Scan for the cell matching the given text and deliver its [X, Y] coordinate at center. 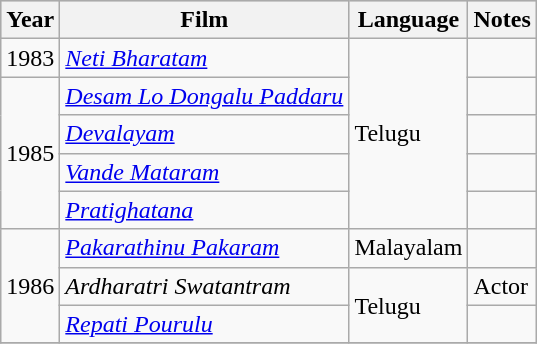
Notes [502, 20]
Language [408, 20]
Desam Lo Dongalu Paddaru [204, 96]
1985 [30, 153]
Year [30, 20]
1983 [30, 58]
1986 [30, 286]
Ardharatri Swatantram [204, 286]
Repati Pourulu [204, 324]
Actor [502, 286]
Neti Bharatam [204, 58]
Pratighatana [204, 210]
Film [204, 20]
Vande Mataram [204, 172]
Pakarathinu Pakaram [204, 248]
Malayalam [408, 248]
Devalayam [204, 134]
